Scan for the cell matching the given text and deliver its [X, Y] coordinate at center. 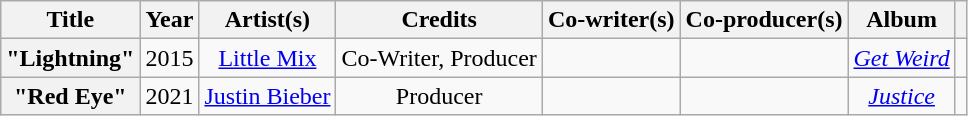
Co-Writer, Producer [439, 58]
2021 [170, 96]
Co-producer(s) [764, 20]
2015 [170, 58]
"Lightning" [70, 58]
Credits [439, 20]
Co-writer(s) [611, 20]
Artist(s) [268, 20]
Justin Bieber [268, 96]
"Red Eye" [70, 96]
Year [170, 20]
Title [70, 20]
Justice [902, 96]
Album [902, 20]
Get Weird [902, 58]
Producer [439, 96]
Little Mix [268, 58]
